Search for the cell housing the specified text and yield its [X, Y] center coordinate. 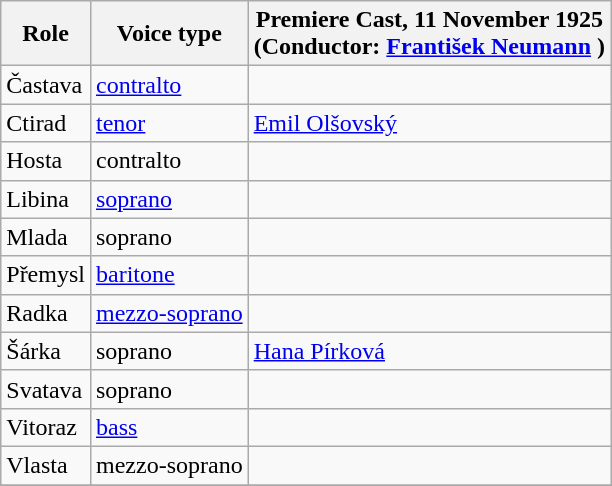
Ctirad [46, 123]
Častava [46, 85]
Premiere Cast, 11 November 1925(Conductor: František Neumann ) [429, 34]
Role [46, 34]
Radka [46, 313]
Vitoraz [46, 427]
Hana Pírková [429, 351]
Hosta [46, 161]
tenor [169, 123]
Přemysl [46, 275]
Svatava [46, 389]
Šárka [46, 351]
Emil Olšovský [429, 123]
Vlasta [46, 465]
Mlada [46, 237]
Voice type [169, 34]
Libina [46, 199]
bass [169, 427]
baritone [169, 275]
